Capture the cell that displays the provided text and extract its [X, Y] central coordinate. 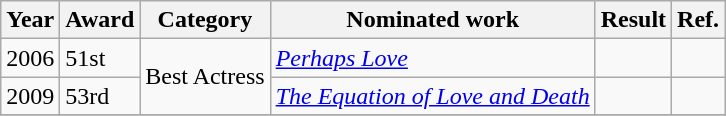
Best Actress [205, 77]
Result [633, 20]
2009 [30, 96]
53rd [100, 96]
Category [205, 20]
The Equation of Love and Death [432, 96]
Year [30, 20]
Ref. [698, 20]
2006 [30, 58]
Perhaps Love [432, 58]
Nominated work [432, 20]
51st [100, 58]
Award [100, 20]
